Locate the cell with the specified text and output its [X, Y] center coordinate. 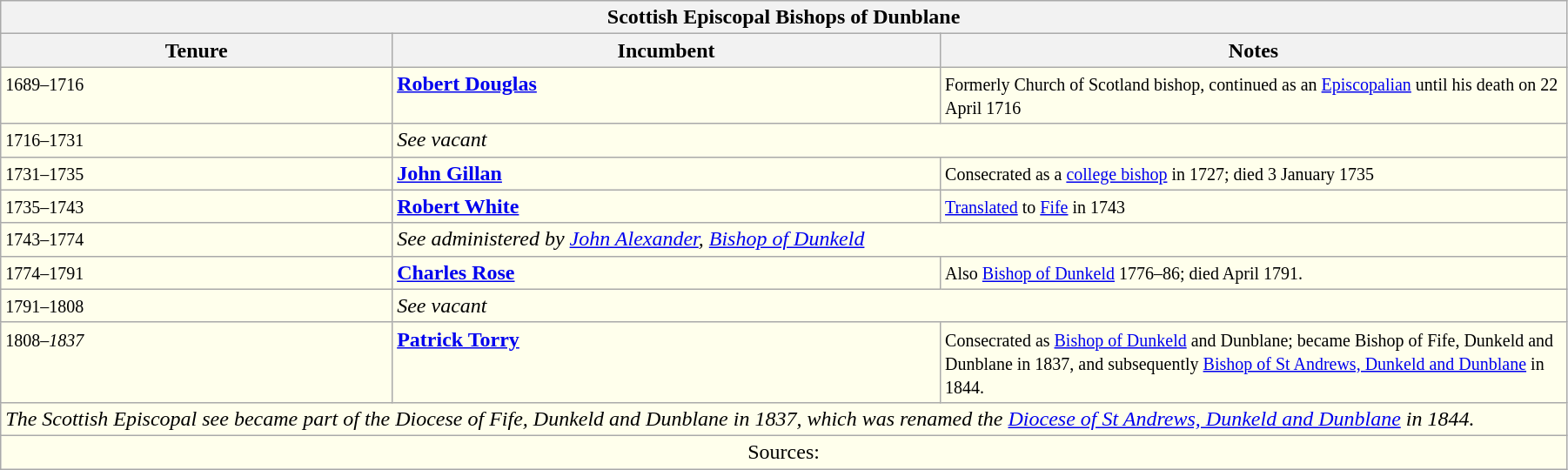
Formerly Church of Scotland bishop, continued as an Episcopalian until his death on 22 April 1716 [1254, 96]
Scottish Episcopal Bishops of Dunblane [784, 17]
Patrick Torry [667, 362]
1716–1731 [197, 140]
1774–1791 [197, 272]
1743–1774 [197, 239]
John Gillan [667, 173]
1735–1743 [197, 206]
1808–1837 [197, 362]
Robert Douglas [667, 96]
Charles Rose [667, 272]
1791–1808 [197, 305]
Robert White [667, 206]
Tenure [197, 50]
Consecrated as a college bishop in 1727; died 3 January 1735 [1254, 173]
Translated to Fife in 1743 [1254, 206]
Incumbent [667, 50]
Also Bishop of Dunkeld 1776–86; died April 1791. [1254, 272]
See administered by John Alexander, Bishop of Dunkeld [980, 239]
1689–1716 [197, 96]
1731–1735 [197, 173]
Notes [1254, 50]
Sources: [784, 452]
